Provide the [x, y] coordinate of the cell's center where the given text is located.  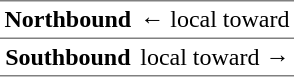
Southbound [68, 57]
Northbound [68, 20]
← local toward [215, 20]
local toward → [215, 57]
